Locate the cell with the specified text and output its (X, Y) center coordinate. 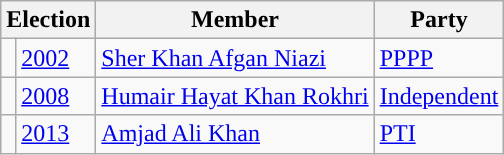
2002 (56, 58)
Humair Hayat Khan Rokhri (235, 96)
PTI (439, 134)
Independent (439, 96)
Party (439, 20)
2008 (56, 96)
Sher Khan Afgan Niazi (235, 58)
Amjad Ali Khan (235, 134)
2013 (56, 134)
Election (48, 20)
PPPP (439, 58)
Member (235, 20)
